Output the [X, Y] coordinate of the center of the cell containing the given text.  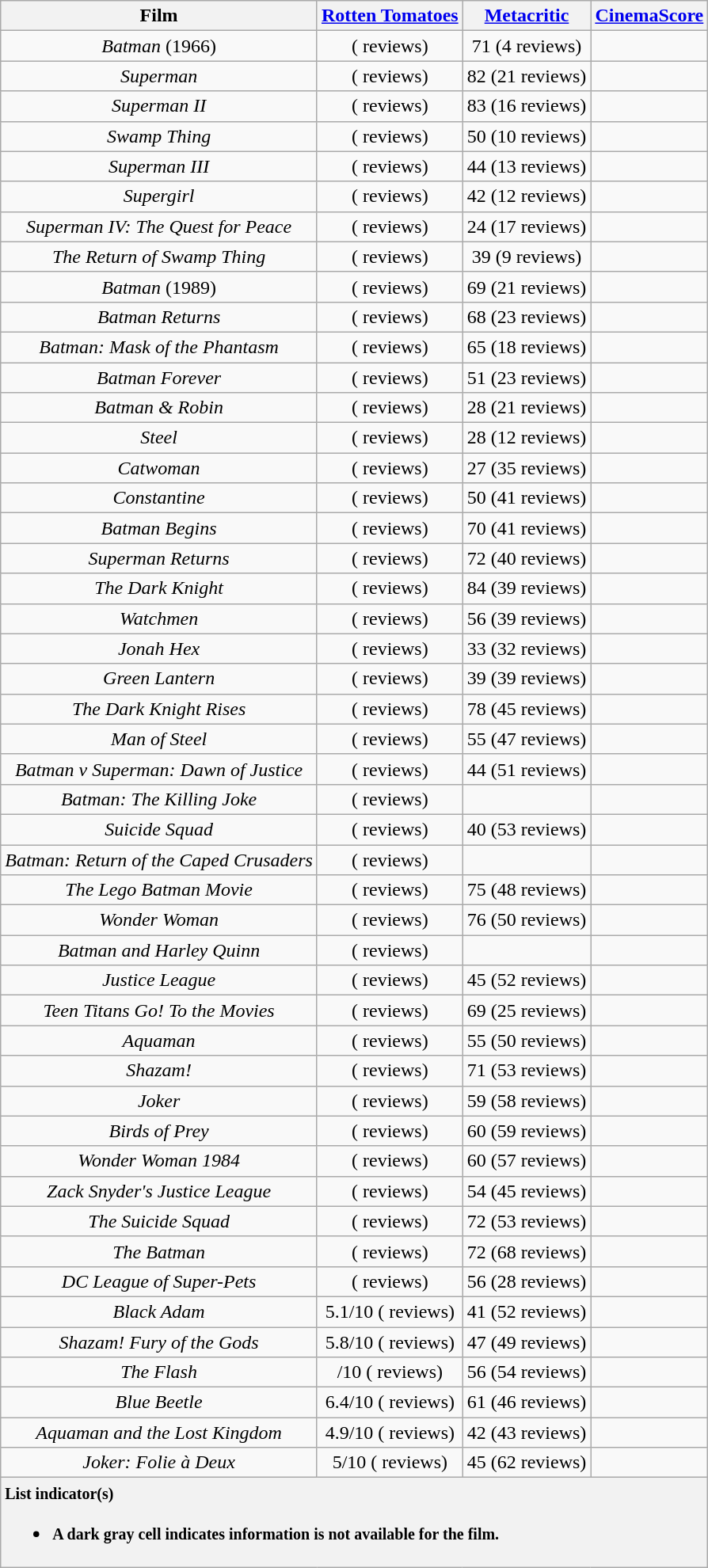
45 (52 reviews) [527, 980]
71 (4 reviews) [527, 46]
The Lego Batman Movie [159, 890]
5.1/10 ( reviews) [390, 1311]
The Suicide Squad [159, 1221]
Batman & Robin [159, 408]
44 (51 reviews) [527, 769]
78 (45 reviews) [527, 709]
44 (13 reviews) [527, 166]
The Batman [159, 1251]
Superman III [159, 166]
Rotten Tomatoes [390, 16]
Joker [159, 1101]
The Dark Knight Rises [159, 709]
33 (32 reviews) [527, 649]
42 (12 reviews) [527, 196]
Superman IV: The Quest for Peace [159, 226]
45 (62 reviews) [527, 1463]
4.9/10 ( reviews) [390, 1433]
24 (17 reviews) [527, 226]
Catwoman [159, 468]
40 (53 reviews) [527, 829]
Joker: Folie à Deux [159, 1463]
Superman II [159, 106]
5.8/10 ( reviews) [390, 1342]
Batman (1966) [159, 46]
56 (28 reviews) [527, 1281]
Batman Begins [159, 528]
59 (58 reviews) [527, 1101]
Birds of Prey [159, 1131]
The Return of Swamp Thing [159, 257]
60 (57 reviews) [527, 1161]
83 (16 reviews) [527, 106]
Supergirl [159, 196]
75 (48 reviews) [527, 890]
Wonder Woman [159, 920]
Batman and Harley Quinn [159, 950]
Watchmen [159, 618]
28 (12 reviews) [527, 438]
69 (25 reviews) [527, 1010]
Batman (1989) [159, 287]
The Dark Knight [159, 588]
DC League of Super-Pets [159, 1281]
Shazam! [159, 1071]
Batman Forever [159, 378]
72 (40 reviews) [527, 558]
39 (9 reviews) [527, 257]
55 (50 reviews) [527, 1041]
Zack Snyder's Justice League [159, 1191]
Justice League [159, 980]
39 (39 reviews) [527, 679]
6.4/10 ( reviews) [390, 1402]
72 (53 reviews) [527, 1221]
Blue Beetle [159, 1402]
27 (35 reviews) [527, 468]
Swamp Thing [159, 136]
56 (39 reviews) [527, 618]
Man of Steel [159, 739]
Aquaman and the Lost Kingdom [159, 1433]
55 (47 reviews) [527, 739]
60 (59 reviews) [527, 1131]
Wonder Woman 1984 [159, 1161]
Suicide Squad [159, 829]
72 (68 reviews) [527, 1251]
84 (39 reviews) [527, 588]
Steel [159, 438]
The Flash [159, 1372]
Superman [159, 76]
Batman: Return of the Caped Crusaders [159, 859]
42 (43 reviews) [527, 1433]
50 (41 reviews) [527, 498]
List indicator(s)A dark gray cell indicates information is not available for the film. [355, 1522]
50 (10 reviews) [527, 136]
56 (54 reviews) [527, 1372]
Film [159, 16]
76 (50 reviews) [527, 920]
61 (46 reviews) [527, 1402]
71 (53 reviews) [527, 1071]
Teen Titans Go! To the Movies [159, 1010]
Aquaman [159, 1041]
54 (45 reviews) [527, 1191]
Batman: Mask of the Phantasm [159, 347]
Batman: The Killing Joke [159, 799]
/10 ( reviews) [390, 1372]
68 (23 reviews) [527, 317]
47 (49 reviews) [527, 1342]
CinemaScore [649, 16]
Shazam! Fury of the Gods [159, 1342]
Green Lantern [159, 679]
Metacritic [527, 16]
70 (41 reviews) [527, 528]
Superman Returns [159, 558]
Batman v Superman: Dawn of Justice [159, 769]
69 (21 reviews) [527, 287]
41 (52 reviews) [527, 1311]
Black Adam [159, 1311]
Constantine [159, 498]
28 (21 reviews) [527, 408]
51 (23 reviews) [527, 378]
Batman Returns [159, 317]
82 (21 reviews) [527, 76]
5/10 ( reviews) [390, 1463]
Jonah Hex [159, 649]
65 (18 reviews) [527, 347]
